Find where the given text appears and provide that cell's center as [X, Y] coordinate. 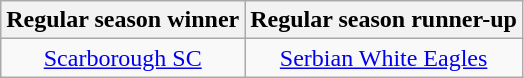
Regular season runner-up [384, 20]
Serbian White Eagles [384, 58]
Regular season winner [123, 20]
Scarborough SC [123, 58]
